Scan for the cell matching the given text and deliver its [x, y] coordinate at center. 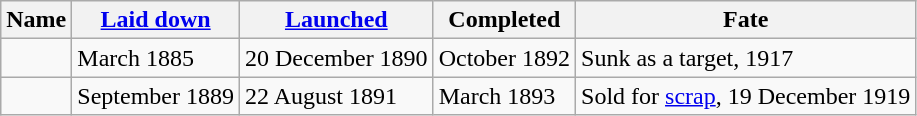
Fate [746, 20]
20 December 1890 [336, 58]
October 1892 [504, 58]
March 1885 [156, 58]
Launched [336, 20]
Completed [504, 20]
Sold for scrap, 19 December 1919 [746, 96]
Laid down [156, 20]
September 1889 [156, 96]
March 1893 [504, 96]
Name [36, 20]
22 August 1891 [336, 96]
Sunk as a target, 1917 [746, 58]
